Locate the cell with the specified text and output its (x, y) center coordinate. 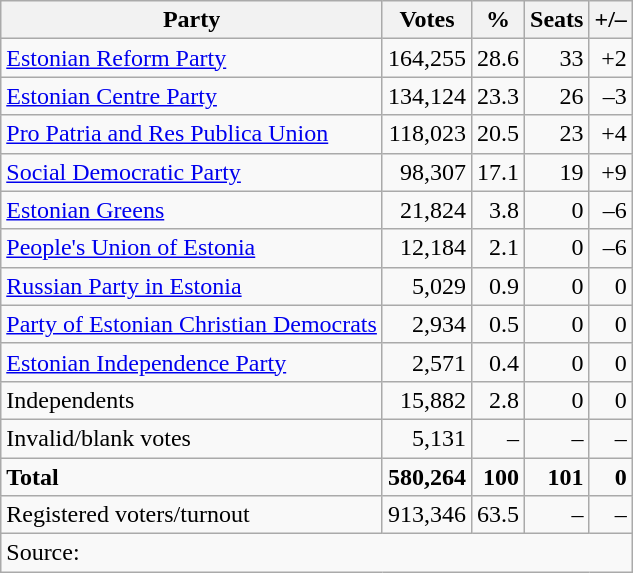
63.5 (498, 515)
33 (557, 58)
Independents (192, 400)
–3 (610, 96)
Total (192, 477)
19 (557, 172)
Party (192, 20)
Social Democratic Party (192, 172)
134,124 (426, 96)
Party of Estonian Christian Democrats (192, 324)
% (498, 20)
Estonian Independence Party (192, 362)
164,255 (426, 58)
2.1 (498, 248)
2,571 (426, 362)
23.3 (498, 96)
Estonian Reform Party (192, 58)
Seats (557, 20)
98,307 (426, 172)
0.9 (498, 286)
2,934 (426, 324)
People's Union of Estonia (192, 248)
118,023 (426, 134)
101 (557, 477)
+2 (610, 58)
Estonian Greens (192, 210)
5,131 (426, 438)
26 (557, 96)
12,184 (426, 248)
Invalid/blank votes (192, 438)
23 (557, 134)
15,882 (426, 400)
5,029 (426, 286)
20.5 (498, 134)
17.1 (498, 172)
580,264 (426, 477)
Source: (317, 553)
0.4 (498, 362)
Votes (426, 20)
Pro Patria and Res Publica Union (192, 134)
0.5 (498, 324)
Registered voters/turnout (192, 515)
28.6 (498, 58)
2.8 (498, 400)
3.8 (498, 210)
100 (498, 477)
Estonian Centre Party (192, 96)
+4 (610, 134)
+9 (610, 172)
Russian Party in Estonia (192, 286)
+/– (610, 20)
21,824 (426, 210)
913,346 (426, 515)
